Output the [x, y] coordinate of the center of the cell containing the given text.  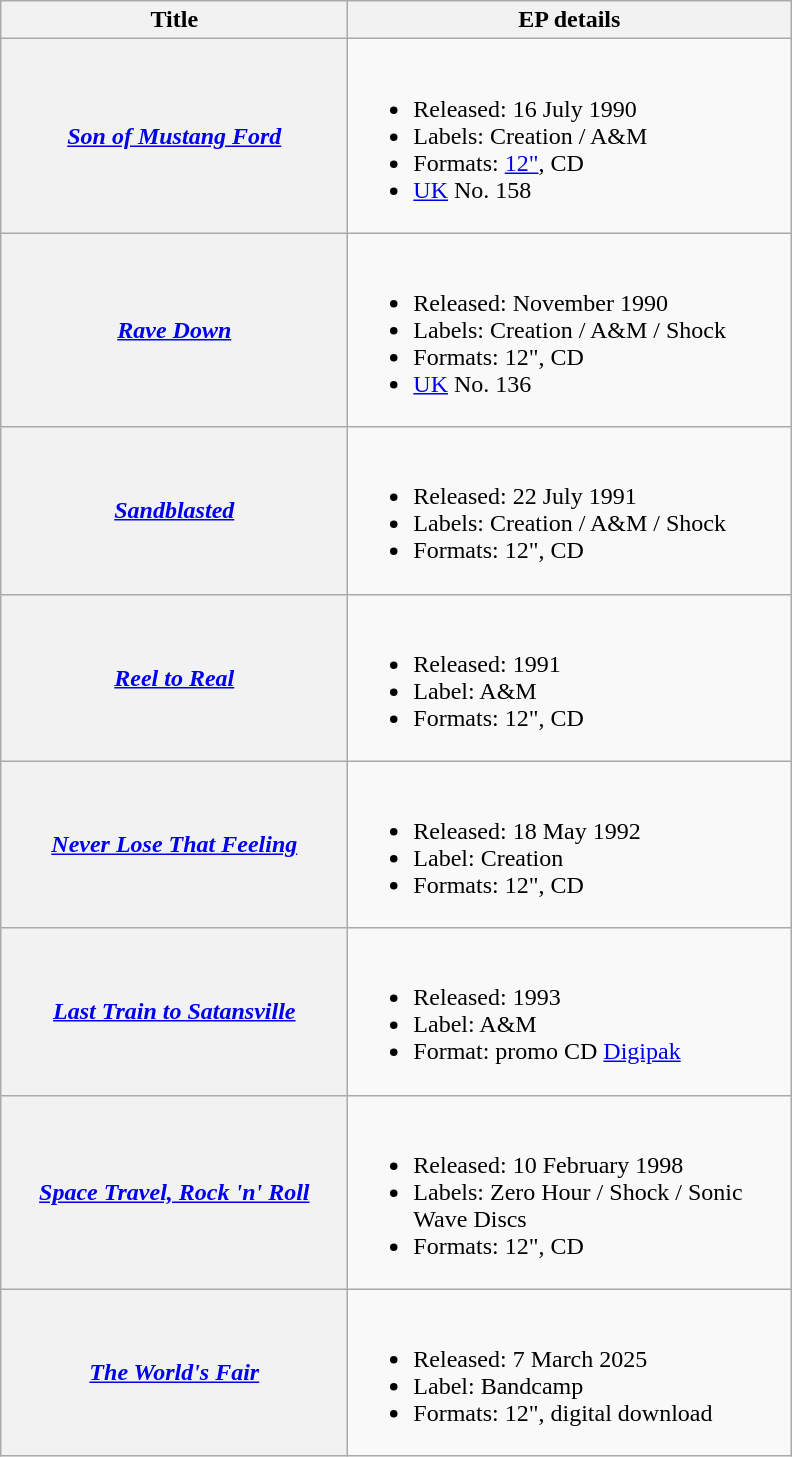
Released: 1991Label: A&MFormats: 12", CD [570, 678]
Last Train to Satansville [174, 1012]
Released: 7 March 2025Label: BandcampFormats: 12", digital download [570, 1372]
Title [174, 20]
Space Travel, Rock 'n' Roll [174, 1192]
EP details [570, 20]
Never Lose That Feeling [174, 844]
Released: 18 May 1992Label: CreationFormats: 12", CD [570, 844]
Released: 16 July 1990Labels: Creation / A&MFormats: 12", CDUK No. 158 [570, 136]
Released: 10 February 1998Labels: Zero Hour / Shock / Sonic Wave DiscsFormats: 12", CD [570, 1192]
Son of Mustang Ford [174, 136]
Reel to Real [174, 678]
Released: 22 July 1991Labels: Creation / A&M / ShockFormats: 12", CD [570, 510]
Sandblasted [174, 510]
Released: 1993Label: A&MFormat: promo CD Digipak [570, 1012]
Released: November 1990Labels: Creation / A&M / ShockFormats: 12", CDUK No. 136 [570, 330]
The World's Fair [174, 1372]
Rave Down [174, 330]
